Capture the cell that displays the provided text and extract its (X, Y) central coordinate. 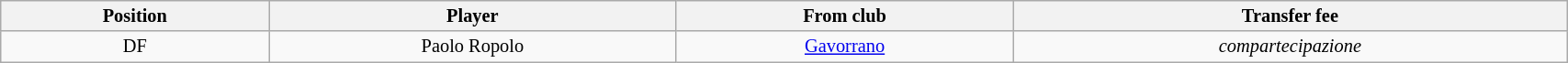
Paolo Ropolo (472, 47)
Transfer fee (1290, 16)
DF (135, 47)
Position (135, 16)
From club (845, 16)
Player (472, 16)
compartecipazione (1290, 47)
Gavorrano (845, 47)
